Determine the [X, Y] coordinate at the center of the cell enclosing the given text.  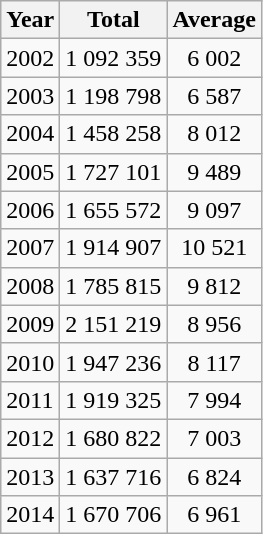
2012 [30, 438]
6 002 [214, 58]
2002 [30, 58]
1 637 716 [114, 477]
2005 [30, 172]
Year [30, 20]
2008 [30, 286]
Average [214, 20]
6 587 [214, 96]
9 812 [214, 286]
2014 [30, 515]
1 092 359 [114, 58]
8 956 [214, 324]
1 680 822 [114, 438]
2003 [30, 96]
1 919 325 [114, 400]
9 097 [214, 210]
1 914 907 [114, 248]
10 521 [214, 248]
2007 [30, 248]
8 012 [214, 134]
2010 [30, 362]
1 198 798 [114, 96]
2006 [30, 210]
6 961 [214, 515]
Total [114, 20]
7 994 [214, 400]
2011 [30, 400]
2 151 219 [114, 324]
1 670 706 [114, 515]
7 003 [214, 438]
6 824 [214, 477]
1 655 572 [114, 210]
1 947 236 [114, 362]
2004 [30, 134]
1 727 101 [114, 172]
1 785 815 [114, 286]
9 489 [214, 172]
8 117 [214, 362]
2009 [30, 324]
1 458 258 [114, 134]
2013 [30, 477]
